For the text-containing cell, return its midpoint in [x, y] coordinate format. 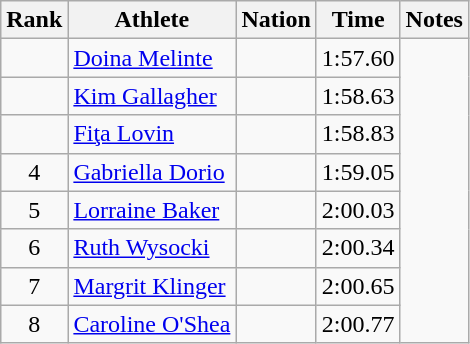
5 [34, 210]
4 [34, 172]
1:57.60 [358, 58]
7 [34, 286]
2:00.34 [358, 248]
8 [34, 324]
1:58.63 [358, 96]
Fiţa Lovin [152, 134]
2:00.03 [358, 210]
Lorraine Baker [152, 210]
2:00.65 [358, 286]
Kim Gallagher [152, 96]
Notes [434, 20]
Margrit Klinger [152, 286]
Time [358, 20]
1:58.83 [358, 134]
Doina Melinte [152, 58]
Athlete [152, 20]
Caroline O'Shea [152, 324]
1:59.05 [358, 172]
Ruth Wysocki [152, 248]
Nation [276, 20]
6 [34, 248]
2:00.77 [358, 324]
Rank [34, 20]
Gabriella Dorio [152, 172]
